Search for the cell housing the specified text and yield its (x, y) center coordinate. 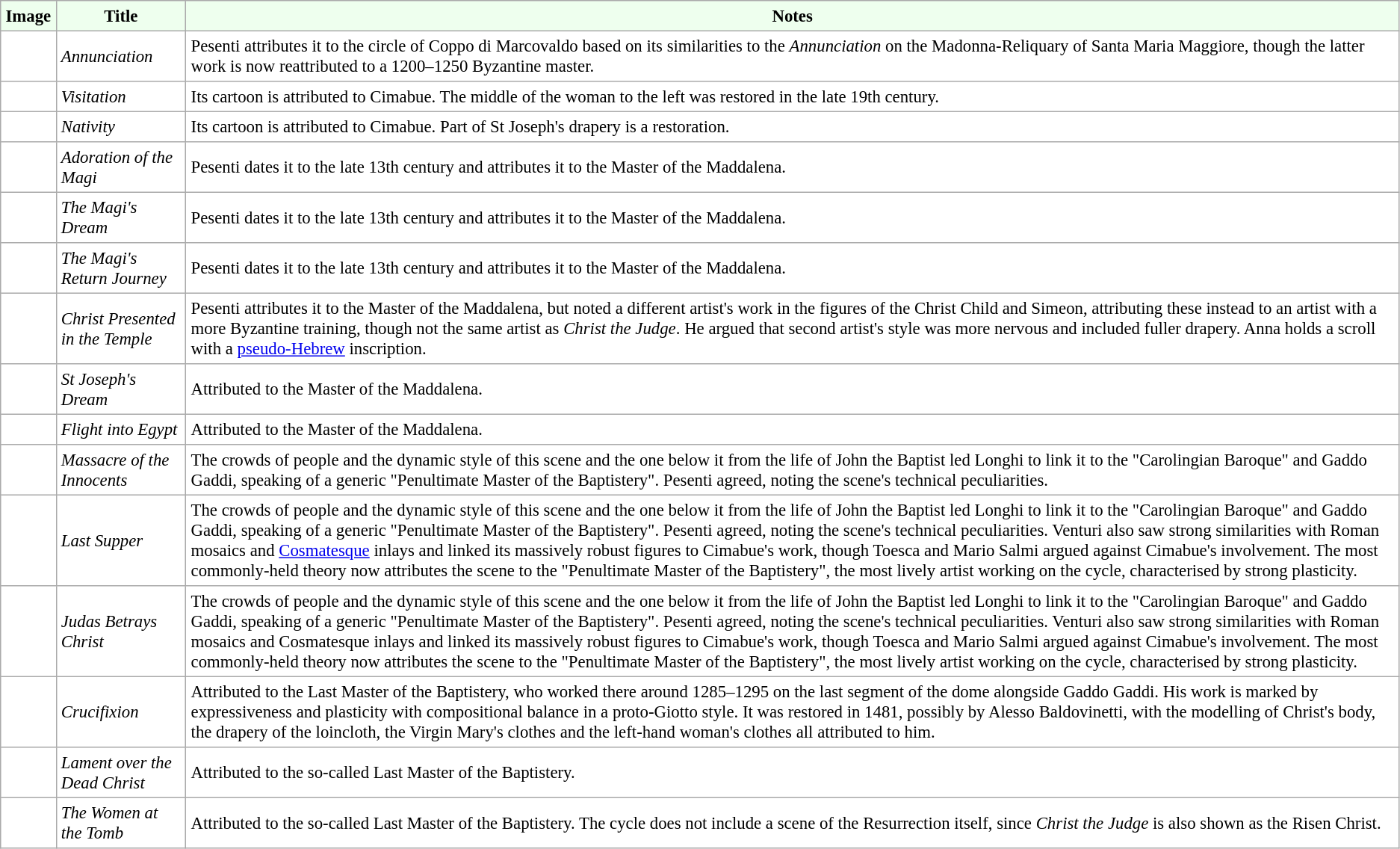
Its cartoon is attributed to Cimabue. The middle of the woman to the left was restored in the late 19th century. (793, 96)
Crucifixion (121, 711)
Visitation (121, 96)
Title (121, 16)
Attributed to the so-called Last Master of the Baptistery. (793, 773)
Notes (793, 16)
Annunciation (121, 56)
Image (28, 16)
The Magi's Return Journey (121, 268)
Christ Presented in the Temple (121, 328)
Nativity (121, 126)
Its cartoon is attributed to Cimabue. Part of St Joseph's drapery is a restoration. (793, 126)
St Joseph's Dream (121, 389)
Massacre of the Innocents (121, 470)
Flight into Egypt (121, 429)
Last Supper (121, 540)
The Women at the Tomb (121, 823)
Adoration of the Magi (121, 167)
The Magi's Dream (121, 217)
Judas Betrays Christ (121, 632)
Lament over the Dead Christ (121, 773)
